Provide the [x, y] coordinate of the cell's center where the given text is located.  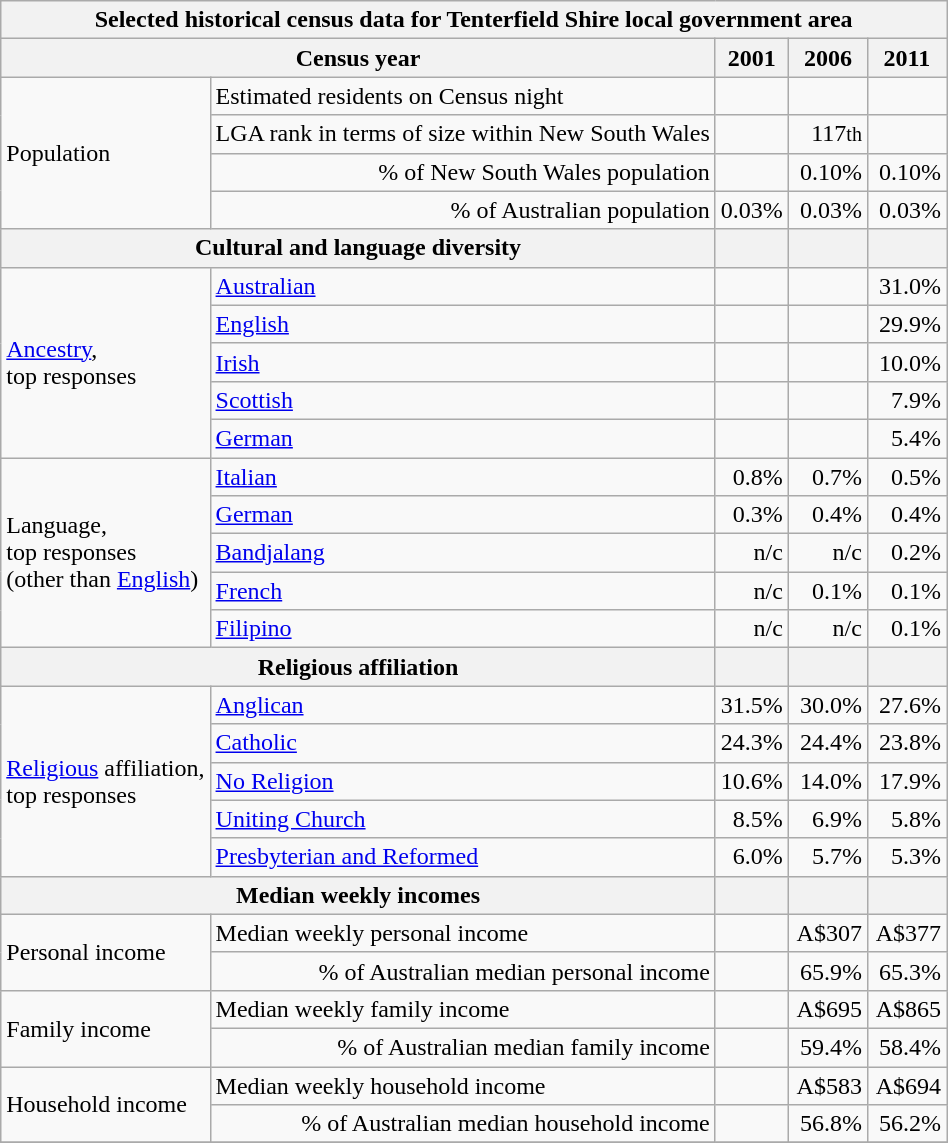
117th [828, 134]
2001 [752, 58]
2006 [828, 58]
31.5% [752, 705]
Anglican [462, 705]
Family income [106, 1028]
Selected historical census data for Tenterfield Shire local government area [474, 20]
A$307 [828, 933]
65.9% [828, 971]
English [462, 324]
0.7% [828, 477]
23.8% [906, 743]
5.8% [906, 819]
Italian [462, 477]
6.0% [752, 857]
% of Australian median personal income [462, 971]
Ancestry,top responses [106, 362]
56.2% [906, 1124]
Religious affiliation [358, 667]
Filipino [462, 629]
0.3% [752, 515]
% of New South Wales population [462, 172]
5.4% [906, 438]
Religious affiliation,top responses [106, 781]
Language,top responses(other than English) [106, 553]
Census year [358, 58]
Median weekly household income [462, 1085]
No Religion [462, 781]
Median weekly incomes [358, 895]
Estimated residents on Census night [462, 96]
Scottish [462, 400]
5.7% [828, 857]
LGA rank in terms of size within New South Wales [462, 134]
24.4% [828, 743]
Australian [462, 286]
A$583 [828, 1085]
Median weekly family income [462, 1009]
59.4% [828, 1047]
24.3% [752, 743]
Population [106, 153]
30.0% [828, 705]
10.0% [906, 362]
6.9% [828, 819]
8.5% [752, 819]
0.5% [906, 477]
Personal income [106, 952]
Bandjalang [462, 553]
% of Australian median family income [462, 1047]
French [462, 591]
Presbyterian and Reformed [462, 857]
Uniting Church [462, 819]
10.6% [752, 781]
Median weekly personal income [462, 933]
0.8% [752, 477]
A$695 [828, 1009]
% of Australian population [462, 210]
2011 [906, 58]
Cultural and language diversity [358, 248]
Catholic [462, 743]
31.0% [906, 286]
14.0% [828, 781]
A$865 [906, 1009]
27.6% [906, 705]
5.3% [906, 857]
7.9% [906, 400]
Household income [106, 1104]
A$694 [906, 1085]
58.4% [906, 1047]
17.9% [906, 781]
65.3% [906, 971]
29.9% [906, 324]
0.2% [906, 553]
A$377 [906, 933]
56.8% [828, 1124]
Irish [462, 362]
% of Australian median household income [462, 1124]
